Locate the cell with the specified text and output its [X, Y] center coordinate. 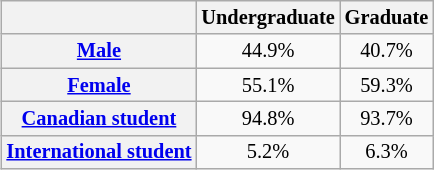
Female [100, 85]
93.7% [386, 119]
6.3% [386, 152]
5.2% [268, 152]
44.9% [268, 51]
59.3% [386, 85]
Male [100, 51]
Graduate [386, 18]
40.7% [386, 51]
Canadian student [100, 119]
Undergraduate [268, 18]
International student [100, 152]
94.8% [268, 119]
55.1% [268, 85]
